Extract the (X, Y) coordinate from the center of the cell holding the provided text.  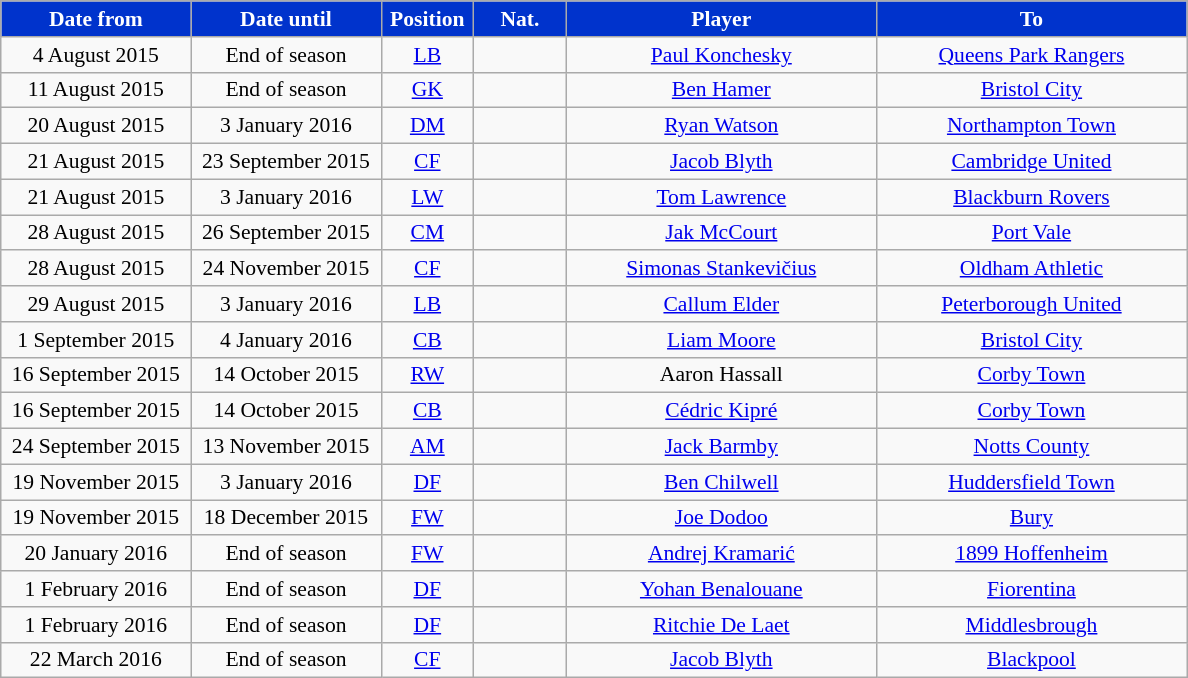
Jack Barmby (721, 447)
Ben Hamer (721, 90)
Ryan Watson (721, 126)
To (1031, 19)
29 August 2015 (96, 304)
22 March 2016 (96, 660)
Aaron Hassall (721, 375)
1899 Hoffenheim (1031, 554)
Joe Dodoo (721, 518)
LW (428, 197)
4 August 2015 (96, 55)
Date until (286, 19)
Tom Lawrence (721, 197)
Blackpool (1031, 660)
24 November 2015 (286, 269)
1 September 2015 (96, 340)
23 September 2015 (286, 162)
Nat. (520, 19)
Simonas Stankevičius (721, 269)
Ritchie De Laet (721, 625)
Oldham Athletic (1031, 269)
AM (428, 447)
RW (428, 375)
GK (428, 90)
Player (721, 19)
Jak McCourt (721, 233)
Cédric Kipré (721, 411)
Blackburn Rovers (1031, 197)
Ben Chilwell (721, 482)
20 January 2016 (96, 554)
4 January 2016 (286, 340)
11 August 2015 (96, 90)
Date from (96, 19)
13 November 2015 (286, 447)
Notts County (1031, 447)
26 September 2015 (286, 233)
Callum Elder (721, 304)
Bury (1031, 518)
Yohan Benalouane (721, 589)
Northampton Town (1031, 126)
18 December 2015 (286, 518)
Cambridge United (1031, 162)
CM (428, 233)
Huddersfield Town (1031, 482)
Peterborough United (1031, 304)
Middlesbrough (1031, 625)
Queens Park Rangers (1031, 55)
Paul Konchesky (721, 55)
Liam Moore (721, 340)
DM (428, 126)
Position (428, 19)
Andrej Kramarić (721, 554)
20 August 2015 (96, 126)
Fiorentina (1031, 589)
24 September 2015 (96, 447)
Port Vale (1031, 233)
